Capture the cell that displays the provided text and extract its (x, y) central coordinate. 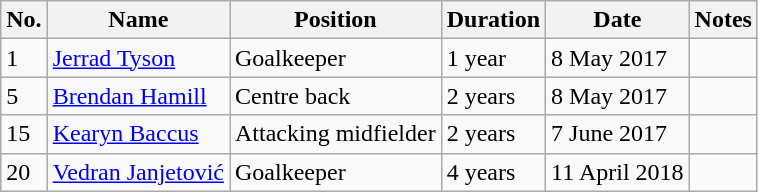
Attacking midfielder (336, 134)
No. (24, 20)
7 June 2017 (618, 134)
20 (24, 172)
1 (24, 58)
Name (138, 20)
5 (24, 96)
Jerrad Tyson (138, 58)
Vedran Janjetović (138, 172)
Kearyn Baccus (138, 134)
11 April 2018 (618, 172)
Notes (723, 20)
1 year (493, 58)
Position (336, 20)
Brendan Hamill (138, 96)
Date (618, 20)
4 years (493, 172)
Centre back (336, 96)
Duration (493, 20)
15 (24, 134)
